Find where the given text appears and provide that cell's center as (x, y) coordinate. 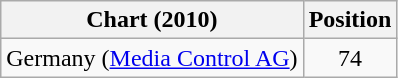
Position (350, 20)
Chart (2010) (152, 20)
Germany (Media Control AG) (152, 58)
74 (350, 58)
